Scan for the cell matching the given text and deliver its (X, Y) coordinate at center. 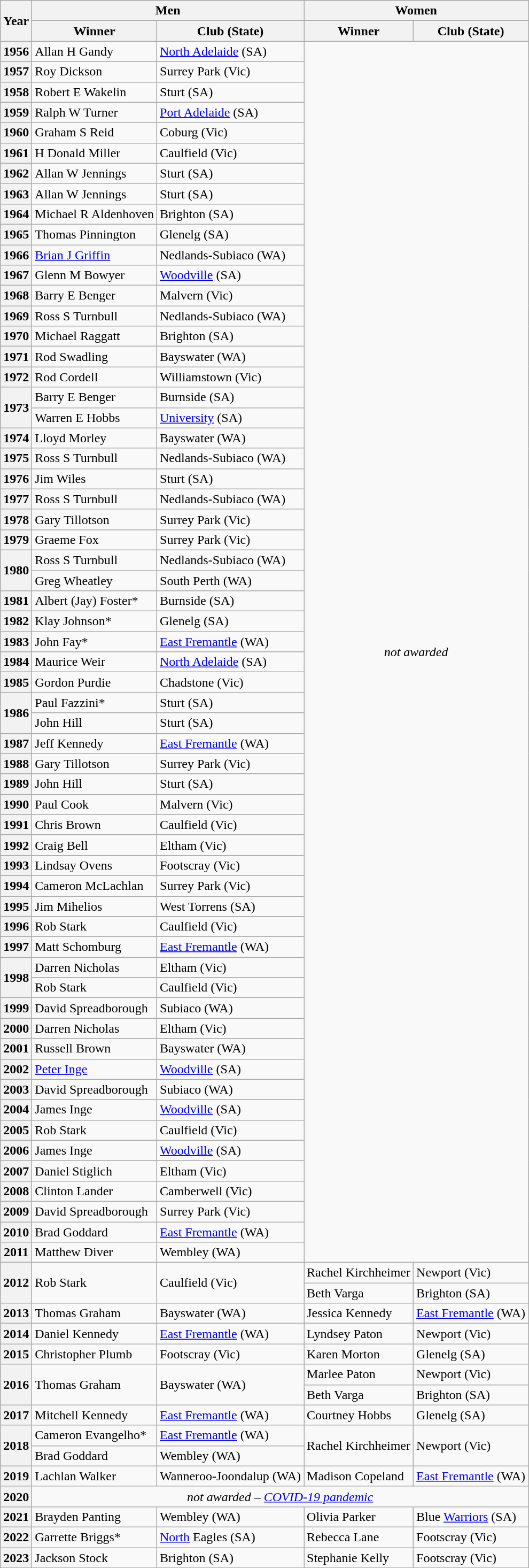
Brayden Panting (95, 1517)
2007 (16, 1171)
1988 (16, 764)
Karen Morton (359, 1354)
1981 (16, 601)
Matthew Diver (95, 1252)
Stephanie Kelly (359, 1558)
1986 (16, 713)
2021 (16, 1517)
Men (168, 11)
Gordon Purdie (95, 682)
1978 (16, 519)
1968 (16, 296)
1983 (16, 642)
Robert E Wakelin (95, 92)
1973 (16, 408)
Ralph W Turner (95, 112)
2000 (16, 1028)
Mitchell Kennedy (95, 1415)
1976 (16, 479)
Graeme Fox (95, 540)
Clinton Lander (95, 1191)
1979 (16, 540)
Thomas Pinnington (95, 234)
Women (416, 11)
1992 (16, 845)
Wanneroo-Joondalup (WA) (231, 1476)
1960 (16, 133)
Jackson Stock (95, 1558)
Peter Inge (95, 1069)
Lyndsey Paton (359, 1334)
1972 (16, 377)
Chadstone (Vic) (231, 682)
Allan H Gandy (95, 51)
2020 (16, 1496)
2017 (16, 1415)
Klay Johnson* (95, 621)
Jeff Kennedy (95, 743)
2022 (16, 1537)
1980 (16, 570)
2009 (16, 1211)
Lindsay Ovens (95, 865)
1962 (16, 173)
2014 (16, 1334)
Year (16, 21)
John Fay* (95, 642)
Roy Dickson (95, 72)
Cameron McLachlan (95, 886)
not awarded – COVID-19 pandemic (280, 1496)
1990 (16, 804)
1993 (16, 865)
1969 (16, 316)
2003 (16, 1089)
1991 (16, 825)
1999 (16, 1008)
2013 (16, 1313)
Graham S Reid (95, 133)
1984 (16, 662)
Rebecca Lane (359, 1537)
1957 (16, 72)
Warren E Hobbs (95, 418)
1964 (16, 214)
2002 (16, 1069)
Daniel Stiglich (95, 1171)
Garrette Briggs* (95, 1537)
1987 (16, 743)
2012 (16, 1283)
Jim Mihelios (95, 906)
1989 (16, 784)
2023 (16, 1558)
Paul Cook (95, 804)
1996 (16, 927)
2005 (16, 1130)
1995 (16, 906)
Coburg (Vic) (231, 133)
Madison Copeland (359, 1476)
2001 (16, 1049)
Marlee Paton (359, 1374)
2011 (16, 1252)
Brian J Griffin (95, 255)
Daniel Kennedy (95, 1334)
1982 (16, 621)
Chris Brown (95, 825)
South Perth (WA) (231, 580)
Blue Warriors (SA) (471, 1517)
Lloyd Morley (95, 438)
2010 (16, 1232)
Christopher Plumb (95, 1354)
2015 (16, 1354)
not awarded (416, 652)
1956 (16, 51)
2008 (16, 1191)
Courtney Hobbs (359, 1415)
1965 (16, 234)
Jessica Kennedy (359, 1313)
Olivia Parker (359, 1517)
North Eagles (SA) (231, 1537)
Glenn M Bowyer (95, 275)
2004 (16, 1110)
Craig Bell (95, 845)
Rod Cordell (95, 377)
Port Adelaide (SA) (231, 112)
H Donald Miller (95, 153)
Williamstown (Vic) (231, 377)
Rod Swadling (95, 357)
Maurice Weir (95, 662)
2018 (16, 1446)
Michael R Aldenhoven (95, 214)
1975 (16, 458)
2019 (16, 1476)
University (SA) (231, 418)
Camberwell (Vic) (231, 1191)
Matt Schomburg (95, 947)
1977 (16, 499)
Lachlan Walker (95, 1476)
1959 (16, 112)
1994 (16, 886)
Paul Fazzini* (95, 703)
2016 (16, 1385)
1997 (16, 947)
1998 (16, 978)
1974 (16, 438)
1961 (16, 153)
Russell Brown (95, 1049)
1985 (16, 682)
1966 (16, 255)
Albert (Jay) Foster* (95, 601)
Cameron Evangelho* (95, 1435)
West Torrens (SA) (231, 906)
Greg Wheatley (95, 580)
1967 (16, 275)
1970 (16, 336)
2006 (16, 1150)
1963 (16, 194)
1958 (16, 92)
Jim Wiles (95, 479)
Michael Raggatt (95, 336)
1971 (16, 357)
